Find where the given text appears and provide that cell's center as [x, y] coordinate. 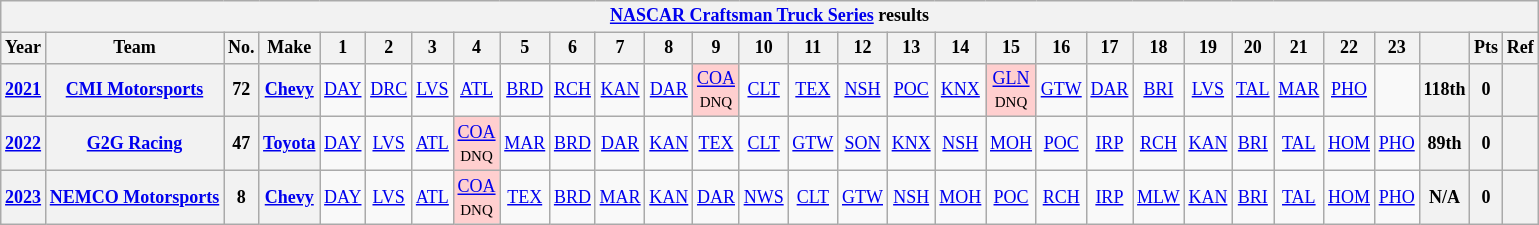
2023 [24, 197]
NWS [764, 197]
2 [389, 48]
Team [134, 48]
11 [813, 48]
47 [242, 144]
GLNDNQ [1012, 90]
17 [1110, 48]
5 [525, 48]
6 [573, 48]
Toyota [290, 144]
9 [716, 48]
7 [620, 48]
N/A [1444, 197]
72 [242, 90]
18 [1158, 48]
MLW [1158, 197]
12 [863, 48]
23 [1396, 48]
Ref [1520, 48]
1 [343, 48]
Year [24, 48]
13 [911, 48]
No. [242, 48]
NASCAR Craftsman Truck Series results [770, 16]
G2G Racing [134, 144]
2021 [24, 90]
19 [1208, 48]
10 [764, 48]
89th [1444, 144]
21 [1299, 48]
NEMCO Motorsports [134, 197]
DRC [389, 90]
16 [1061, 48]
Pts [1486, 48]
2022 [24, 144]
4 [476, 48]
SON [863, 144]
3 [433, 48]
CMI Motorsports [134, 90]
14 [960, 48]
Make [290, 48]
22 [1350, 48]
15 [1012, 48]
20 [1253, 48]
118th [1444, 90]
